Search for the cell housing the specified text and yield its [x, y] center coordinate. 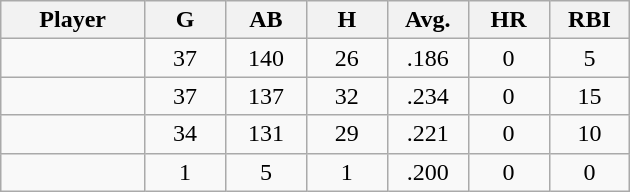
26 [346, 58]
H [346, 20]
AB [266, 20]
.221 [428, 134]
.186 [428, 58]
29 [346, 134]
G [186, 20]
15 [590, 96]
32 [346, 96]
131 [266, 134]
10 [590, 134]
.234 [428, 96]
140 [266, 58]
HR [508, 20]
.200 [428, 172]
RBI [590, 20]
137 [266, 96]
Player [73, 20]
Avg. [428, 20]
34 [186, 134]
